Identify which cell holds the provided text, then report its [x, y] central coordinate. 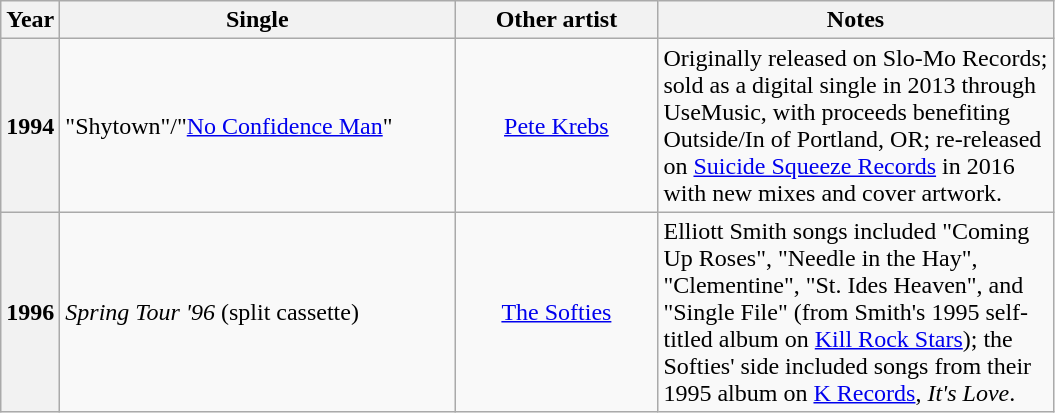
Pete Krebs [556, 126]
1996 [30, 312]
1994 [30, 126]
Spring Tour '96 (split cassette) [258, 312]
Year [30, 20]
The Softies [556, 312]
Other artist [556, 20]
Notes [856, 20]
Single [258, 20]
"Shytown"/"No Confidence Man" [258, 126]
